Find where the given text appears and provide that cell's center as (x, y) coordinate. 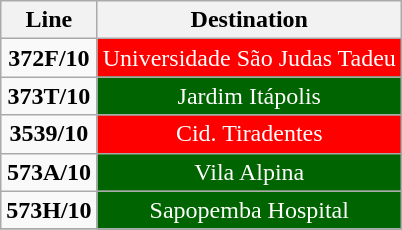
573H/10 (49, 210)
Jardim Itápolis (249, 96)
Line (49, 20)
372F/10 (49, 58)
Cid. Tiradentes (249, 134)
573A/10 (49, 172)
Universidade São Judas Tadeu (249, 58)
373T/10 (49, 96)
3539/10 (49, 134)
Vila Alpina (249, 172)
Destination (249, 20)
Sapopemba Hospital (249, 210)
